Return the [X, Y] coordinate for the center point of the cell that contains the specified text.  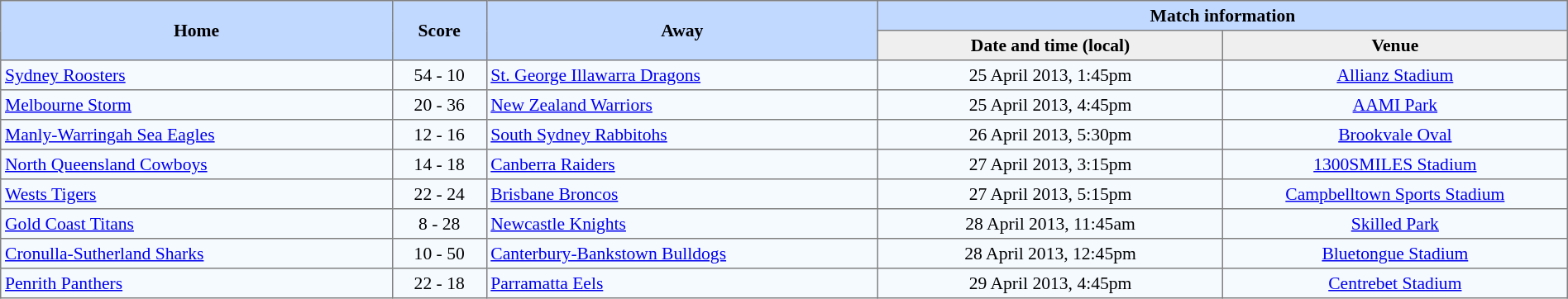
Away [682, 31]
Campbelltown Sports Stadium [1394, 194]
26 April 2013, 5:30pm [1050, 135]
Wests Tigers [197, 194]
25 April 2013, 1:45pm [1050, 75]
Melbourne Storm [197, 105]
St. George Illawarra Dragons [682, 75]
Gold Coast Titans [197, 224]
South Sydney Rabbitohs [682, 135]
Brisbane Broncos [682, 194]
25 April 2013, 4:45pm [1050, 105]
Match information [1223, 16]
29 April 2013, 4:45pm [1050, 283]
Date and time (local) [1050, 45]
27 April 2013, 3:15pm [1050, 164]
Brookvale Oval [1394, 135]
Score [439, 31]
Parramatta Eels [682, 283]
54 - 10 [439, 75]
10 - 50 [439, 254]
28 April 2013, 11:45am [1050, 224]
Bluetongue Stadium [1394, 254]
28 April 2013, 12:45pm [1050, 254]
12 - 16 [439, 135]
Skilled Park [1394, 224]
22 - 24 [439, 194]
Centrebet Stadium [1394, 283]
AAMI Park [1394, 105]
Canberra Raiders [682, 164]
Home [197, 31]
27 April 2013, 5:15pm [1050, 194]
8 - 28 [439, 224]
Newcastle Knights [682, 224]
New Zealand Warriors [682, 105]
Canterbury-Bankstown Bulldogs [682, 254]
14 - 18 [439, 164]
Cronulla-Sutherland Sharks [197, 254]
Penrith Panthers [197, 283]
Venue [1394, 45]
Sydney Roosters [197, 75]
Allianz Stadium [1394, 75]
1300SMILES Stadium [1394, 164]
22 - 18 [439, 283]
20 - 36 [439, 105]
Manly-Warringah Sea Eagles [197, 135]
North Queensland Cowboys [197, 164]
